From the cell containing the given text, extract its center point as (X, Y) coordinate. 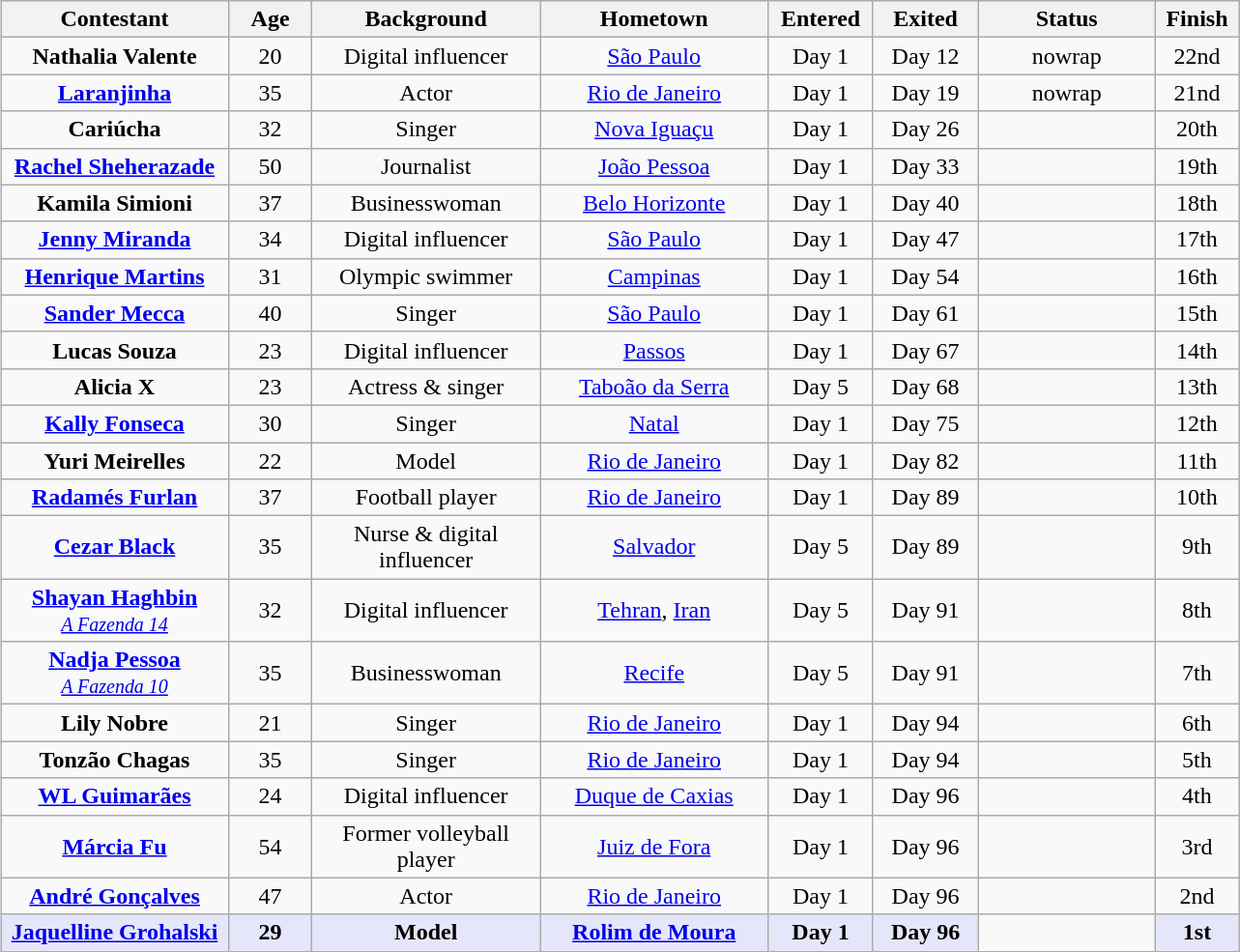
Cezar Black (114, 547)
1st (1197, 933)
Radamés Furlan (114, 498)
WL Guimarães (114, 796)
Day 19 (926, 93)
João Pessoa (654, 166)
29 (271, 933)
Football player (426, 498)
Natal (654, 423)
Kally Fonseca (114, 423)
22 (271, 461)
André Gonçalves (114, 896)
Nathalia Valente (114, 56)
Jaquelline Grohalski (114, 933)
Day 26 (926, 130)
5th (1197, 760)
Duque de Caxias (654, 796)
9th (1197, 547)
Actress & singer (426, 387)
Cariúcha (114, 130)
Entered (822, 19)
Exited (926, 19)
22nd (1197, 56)
20 (271, 56)
Tehran, Iran (654, 611)
Rachel Sheherazade (114, 166)
Day 82 (926, 461)
21 (271, 723)
18th (1197, 203)
Nadja PessoaA Fazenda 10 (114, 673)
47 (271, 896)
Rolim de Moura (654, 933)
Yuri Meirelles (114, 461)
13th (1197, 387)
Day 67 (926, 350)
Day 12 (926, 56)
24 (271, 796)
Recife (654, 673)
40 (271, 313)
2nd (1197, 896)
Campinas (654, 276)
Olympic swimmer (426, 276)
Former volleyball player (426, 847)
Day 75 (926, 423)
30 (271, 423)
12th (1197, 423)
Journalist (426, 166)
Belo Horizonte (654, 203)
Contestant (114, 19)
Sander Mecca (114, 313)
Márcia Fu (114, 847)
Day 68 (926, 387)
Tonzão Chagas (114, 760)
Hometown (654, 19)
17th (1197, 240)
Day 47 (926, 240)
3rd (1197, 847)
Day 40 (926, 203)
16th (1197, 276)
Age (271, 19)
21nd (1197, 93)
Finish (1197, 19)
Day 61 (926, 313)
Nurse & digital influencer (426, 547)
10th (1197, 498)
Juiz de Fora (654, 847)
15th (1197, 313)
Background (426, 19)
Laranjinha (114, 93)
Status (1067, 19)
Alicia X (114, 387)
Lily Nobre (114, 723)
14th (1197, 350)
Salvador (654, 547)
Henrique Martins (114, 276)
50 (271, 166)
Jenny Miranda (114, 240)
Kamila Simioni (114, 203)
4th (1197, 796)
54 (271, 847)
Day 33 (926, 166)
Nova Iguaçu (654, 130)
34 (271, 240)
Taboão da Serra (654, 387)
Passos (654, 350)
7th (1197, 673)
19th (1197, 166)
Day 54 (926, 276)
Lucas Souza (114, 350)
Shayan HaghbinA Fazenda 14 (114, 611)
8th (1197, 611)
11th (1197, 461)
6th (1197, 723)
31 (271, 276)
20th (1197, 130)
